Output the [X, Y] coordinate of the center of the cell containing the given text.  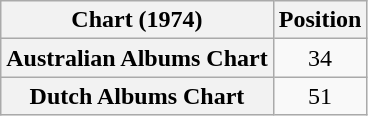
Dutch Albums Chart [137, 96]
Chart (1974) [137, 20]
51 [320, 96]
Australian Albums Chart [137, 58]
34 [320, 58]
Position [320, 20]
